Output the (X, Y) coordinate of the center of the cell containing the given text.  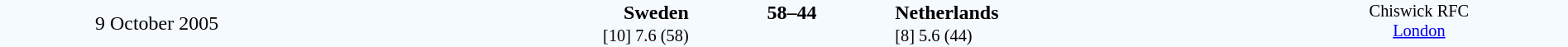
58–44 (791, 12)
9 October 2005 (157, 23)
Chiswick RFCLondon (1419, 23)
[8] 5.6 (44) (1082, 36)
Netherlands (1082, 12)
Sweden (501, 12)
[10] 7.6 (58) (501, 36)
